Identify which cell holds the provided text, then report its (x, y) central coordinate. 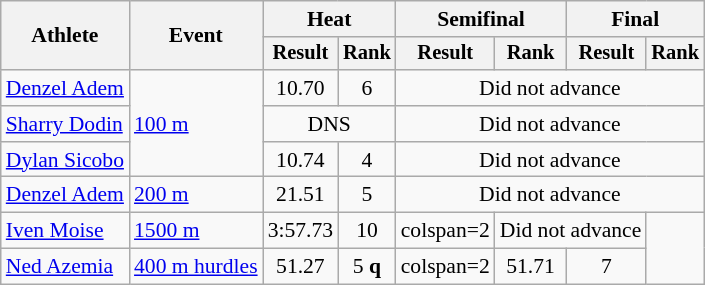
51.71 (531, 267)
10.70 (300, 88)
1500 m (196, 231)
Final (635, 19)
Heat (330, 19)
5 (367, 195)
Event (196, 36)
Ned Azemia (65, 267)
10.74 (300, 160)
7 (606, 267)
3:57.73 (300, 231)
6 (367, 88)
Iven Moise (65, 231)
DNS (330, 124)
Dylan Sicobo (65, 160)
200 m (196, 195)
4 (367, 160)
21.51 (300, 195)
100 m (196, 124)
Semifinal (482, 19)
Athlete (65, 36)
400 m hurdles (196, 267)
5 q (367, 267)
51.27 (300, 267)
10 (367, 231)
Sharry Dodin (65, 124)
